From the cell containing the given text, extract its center point as [X, Y] coordinate. 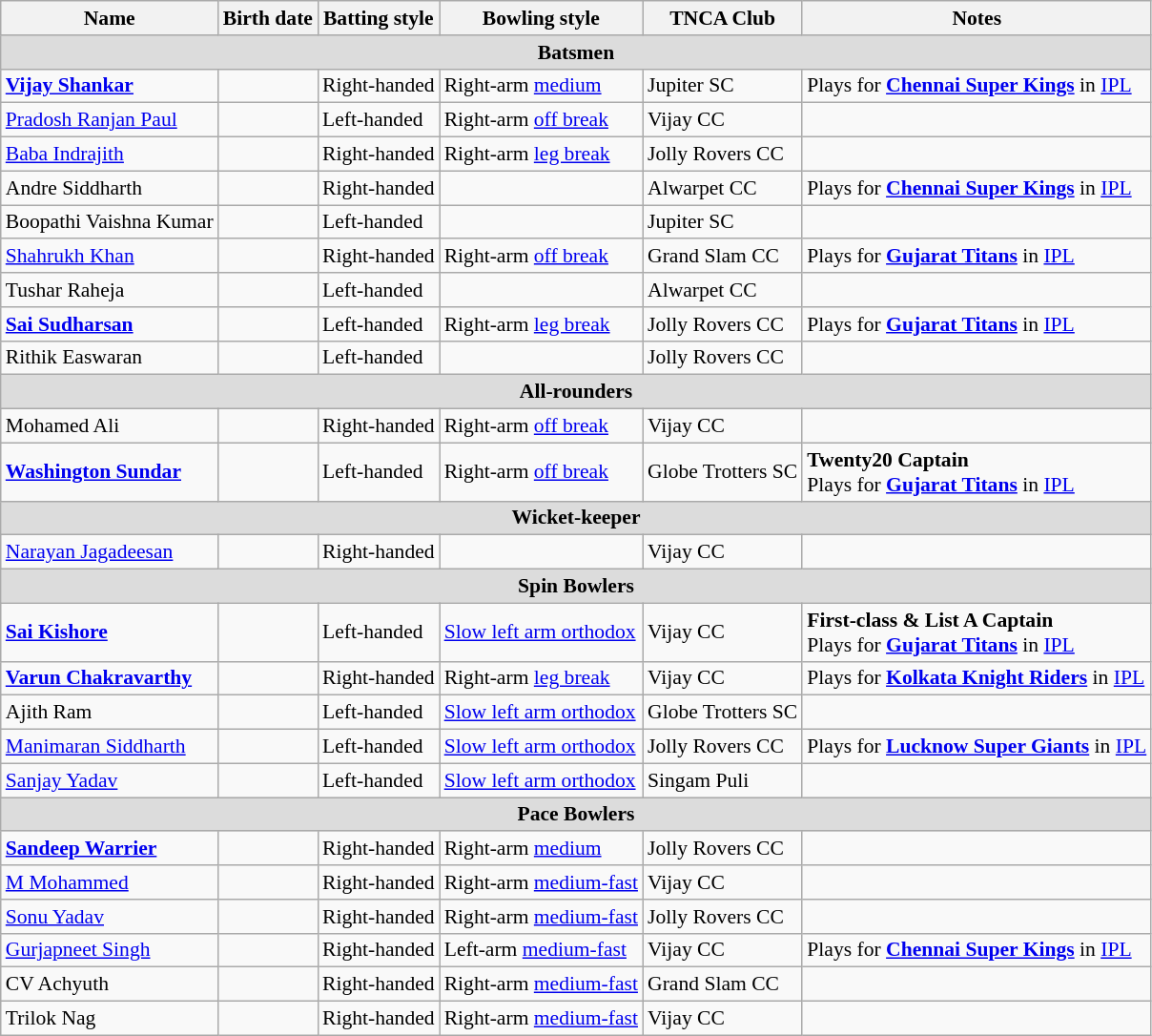
Spin Bowlers [576, 587]
Sai Kishore [110, 632]
Wicket-keeper [576, 518]
Boopathi Vaishna Kumar [110, 222]
CV Achyuth [110, 984]
First-class & List A Captain Plays for Gujarat Titans in IPL [977, 632]
Mohamed Ali [110, 426]
Batsmen [576, 52]
Sonu Yadav [110, 917]
Sanjay Yadav [110, 780]
Pradosh Ranjan Paul [110, 120]
Tushar Raheja [110, 290]
Birth date [268, 18]
Andre Siddharth [110, 188]
Baba Indrajith [110, 155]
Manimaran Siddharth [110, 747]
Narayan Jagadeesan [110, 552]
Twenty20 Captain Plays for Gujarat Titans in IPL [977, 471]
Shahrukh Khan [110, 257]
Gurjapneet Singh [110, 950]
Batting style [379, 18]
Sai Sudharsan [110, 324]
Plays for Lucknow Super Giants in IPL [977, 747]
Plays for Kolkata Knight Riders in IPL [977, 678]
Rithik Easwaran [110, 358]
TNCA Club [723, 18]
M Mohammed [110, 882]
Varun Chakravarthy [110, 678]
Name [110, 18]
Washington Sundar [110, 471]
Notes [977, 18]
Singam Puli [723, 780]
Left-arm medium-fast [542, 950]
All-rounders [576, 392]
Bowling style [542, 18]
Vijay Shankar [110, 86]
Ajith Ram [110, 713]
Pace Bowlers [576, 815]
Sandeep Warrier [110, 849]
Trilok Nag [110, 1019]
